Identify which cell holds the provided text, then report its (X, Y) central coordinate. 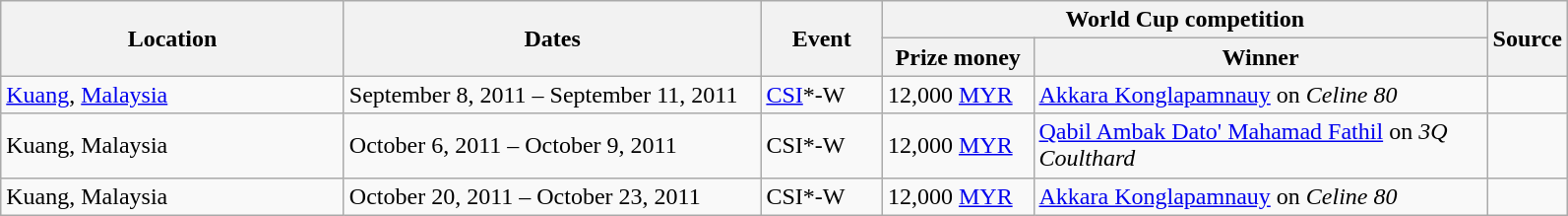
October 6, 2011 – October 9, 2011 (552, 146)
Winner (1260, 57)
October 20, 2011 – October 23, 2011 (552, 196)
Location (173, 38)
Dates (552, 38)
Qabil Ambak Dato' Mahamad Fathil on 3Q Coulthard (1260, 146)
Source (1528, 38)
Event (822, 38)
World Cup competition (1185, 20)
Prize money (958, 57)
September 8, 2011 – September 11, 2011 (552, 95)
